Extract the (x, y) coordinate from the center of the cell holding the provided text.  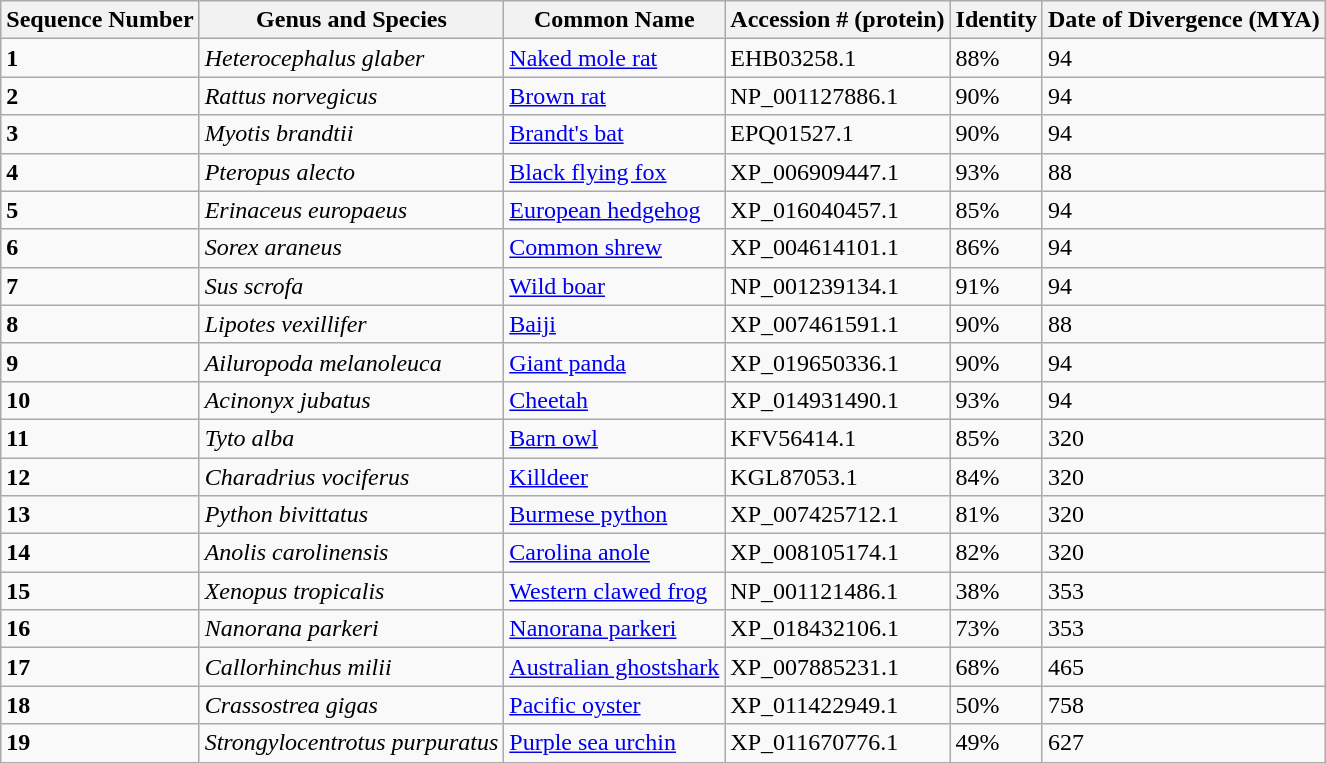
XP_016040457.1 (838, 210)
16 (100, 629)
XP_018432106.1 (838, 629)
Rattus norvegicus (352, 96)
10 (100, 400)
4 (100, 172)
Genus and Species (352, 20)
627 (1184, 743)
Common Name (614, 20)
Common shrew (614, 248)
17 (100, 667)
Anolis carolinensis (352, 553)
1 (100, 58)
Western clawed frog (614, 591)
5 (100, 210)
7 (100, 286)
Brown rat (614, 96)
Cheetah (614, 400)
73% (996, 629)
Callorhinchus milii (352, 667)
Giant panda (614, 362)
84% (996, 477)
XP_008105174.1 (838, 553)
Killdeer (614, 477)
13 (100, 515)
19 (100, 743)
38% (996, 591)
2 (100, 96)
XP_011670776.1 (838, 743)
Black flying fox (614, 172)
Strongylocentrotus purpuratus (352, 743)
KFV56414.1 (838, 438)
XP_007461591.1 (838, 324)
Ailuropoda melanoleuca (352, 362)
XP_011422949.1 (838, 705)
Tyto alba (352, 438)
758 (1184, 705)
European hedgehog (614, 210)
Wild boar (614, 286)
Brandt's bat (614, 134)
NP_001121486.1 (838, 591)
XP_019650336.1 (838, 362)
Myotis brandtii (352, 134)
6 (100, 248)
49% (996, 743)
82% (996, 553)
Naked mole rat (614, 58)
Sorex araneus (352, 248)
88% (996, 58)
KGL87053.1 (838, 477)
8 (100, 324)
NP_001127886.1 (838, 96)
XP_004614101.1 (838, 248)
Baiji (614, 324)
NP_001239134.1 (838, 286)
Identity (996, 20)
Acinonyx jubatus (352, 400)
50% (996, 705)
Erinaceus europaeus (352, 210)
Xenopus tropicalis (352, 591)
Sus scrofa (352, 286)
3 (100, 134)
Pteropus alecto (352, 172)
Barn owl (614, 438)
68% (996, 667)
14 (100, 553)
15 (100, 591)
XP_007885231.1 (838, 667)
11 (100, 438)
Python bivittatus (352, 515)
81% (996, 515)
EPQ01527.1 (838, 134)
465 (1184, 667)
Crassostrea gigas (352, 705)
XP_014931490.1 (838, 400)
Date of Divergence (MYA) (1184, 20)
18 (100, 705)
Accession # (protein) (838, 20)
12 (100, 477)
EHB03258.1 (838, 58)
Sequence Number (100, 20)
XP_007425712.1 (838, 515)
Australian ghostshark (614, 667)
XP_006909447.1 (838, 172)
Purple sea urchin (614, 743)
Lipotes vexillifer (352, 324)
Pacific oyster (614, 705)
Burmese python (614, 515)
Heterocephalus glaber (352, 58)
9 (100, 362)
86% (996, 248)
Charadrius vociferus (352, 477)
Carolina anole (614, 553)
91% (996, 286)
